Locate the cell with the specified text and output its (x, y) center coordinate. 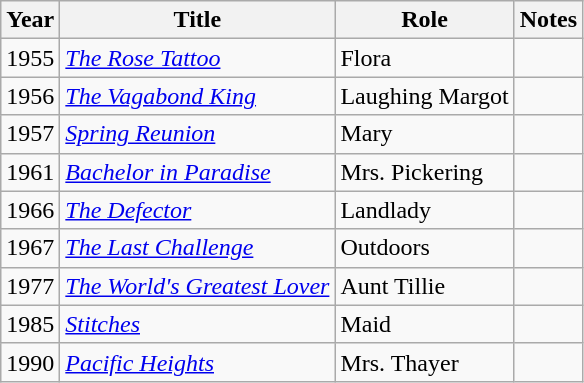
Mrs. Thayer (424, 362)
The World's Greatest Lover (198, 286)
1985 (30, 324)
1977 (30, 286)
Mrs. Pickering (424, 172)
Year (30, 20)
1956 (30, 96)
1955 (30, 58)
The Defector (198, 210)
Maid (424, 324)
Aunt Tillie (424, 286)
The Last Challenge (198, 248)
The Rose Tattoo (198, 58)
Bachelor in Paradise (198, 172)
Title (198, 20)
Outdoors (424, 248)
Role (424, 20)
1966 (30, 210)
1990 (30, 362)
Laughing Margot (424, 96)
The Vagabond King (198, 96)
Landlady (424, 210)
1967 (30, 248)
1957 (30, 134)
Spring Reunion (198, 134)
Mary (424, 134)
Stitches (198, 324)
Pacific Heights (198, 362)
Notes (548, 20)
1961 (30, 172)
Flora (424, 58)
